Pinpoint the cell where the given text exists, returning its [X, Y] midpoint coordinate. 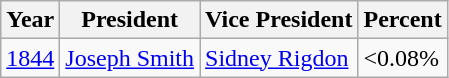
Vice President [279, 20]
President [130, 20]
Percent [402, 20]
Joseph Smith [130, 58]
Year [30, 20]
Sidney Rigdon [279, 58]
<0.08% [402, 58]
1844 [30, 58]
